Output the (x, y) coordinate of the center of the cell containing the given text.  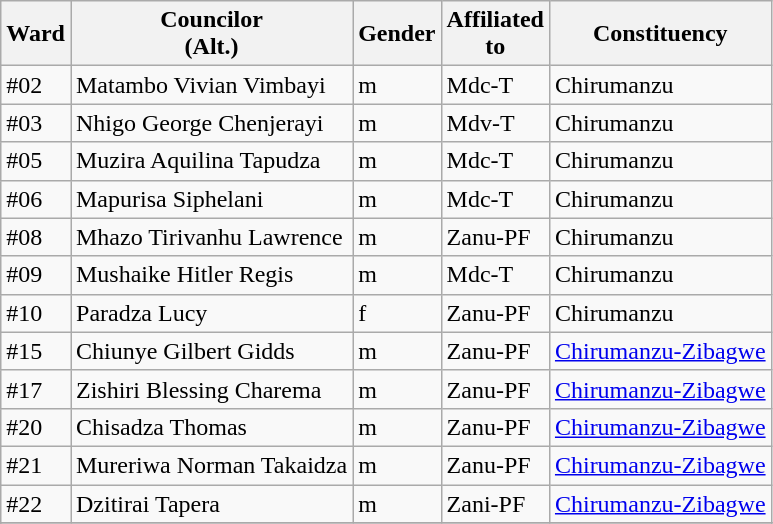
Chiunye Gilbert Gidds (211, 351)
#05 (36, 161)
Mapurisa Siphelani (211, 199)
Chisadza Thomas (211, 427)
Muzira Aquilina Tapudza (211, 161)
#06 (36, 199)
Zishiri Blessing Charema (211, 389)
Affiliatedto (495, 34)
#15 (36, 351)
#21 (36, 465)
Paradza Lucy (211, 313)
#22 (36, 503)
#17 (36, 389)
Dzitirai Tapera (211, 503)
Mhazo Tirivanhu Lawrence (211, 237)
#20 (36, 427)
Constituency (660, 34)
f (397, 313)
Councilor(Alt.) (211, 34)
Gender (397, 34)
#03 (36, 123)
#10 (36, 313)
Mushaike Hitler Regis (211, 275)
Mureriwa Norman Takaidza (211, 465)
Nhigo George Chenjerayi (211, 123)
#09 (36, 275)
Mdv-T (495, 123)
Ward (36, 34)
Zani-PF (495, 503)
Matambo Vivian Vimbayi (211, 85)
#02 (36, 85)
#08 (36, 237)
